Detect which cell encompasses the target text, then output its [X, Y] center coordinate. 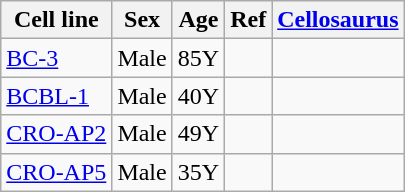
Cellosaurus [338, 20]
BC-3 [56, 58]
40Y [198, 96]
49Y [198, 134]
CRO-AP2 [56, 134]
85Y [198, 58]
Sex [142, 20]
Age [198, 20]
BCBL-1 [56, 96]
35Y [198, 172]
CRO-AP5 [56, 172]
Cell line [56, 20]
Ref [248, 20]
